Return the [X, Y] coordinate for the center point of the cell that contains the specified text.  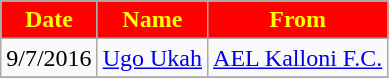
Ugo Ukah [152, 58]
From [298, 20]
AEL Kalloni F.C. [298, 58]
9/7/2016 [49, 58]
Date [49, 20]
Name [152, 20]
